For the text-containing cell, return its midpoint in (X, Y) coordinate format. 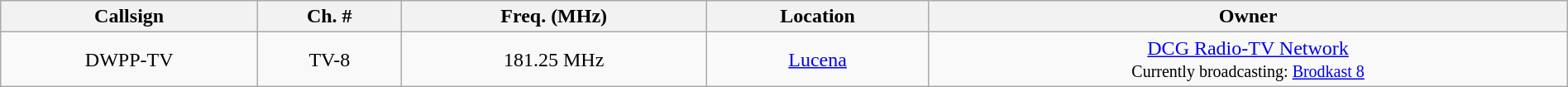
Callsign (129, 17)
Freq. (MHz) (554, 17)
Lucena (817, 60)
TV-8 (330, 60)
Owner (1248, 17)
Ch. # (330, 17)
DWPP-TV (129, 60)
Location (817, 17)
DCG Radio-TV NetworkCurrently broadcasting: Brodkast 8 (1248, 60)
181.25 MHz (554, 60)
